Output the [X, Y] coordinate of the center of the cell containing the given text.  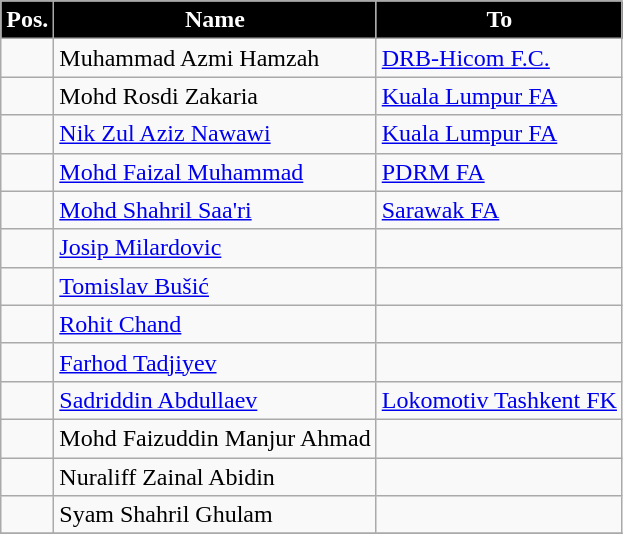
Farhod Tadjiyev [215, 362]
Sadriddin Abdullaev [215, 400]
PDRM FA [499, 172]
Mohd Faizuddin Manjur Ahmad [215, 438]
DRB-Hicom F.C. [499, 58]
Syam Shahril Ghulam [215, 515]
Pos. [28, 20]
Tomislav Bušić [215, 286]
Name [215, 20]
Sarawak FA [499, 210]
Josip Milardovic [215, 248]
Muhammad Azmi Hamzah [215, 58]
To [499, 20]
Mohd Faizal Muhammad [215, 172]
Nuraliff Zainal Abidin [215, 477]
Lokomotiv Tashkent FK [499, 400]
Mohd Shahril Saa'ri [215, 210]
Rohit Chand [215, 324]
Nik Zul Aziz Nawawi [215, 134]
Mohd Rosdi Zakaria [215, 96]
